Extract the [x, y] coordinate from the center of the cell holding the provided text.  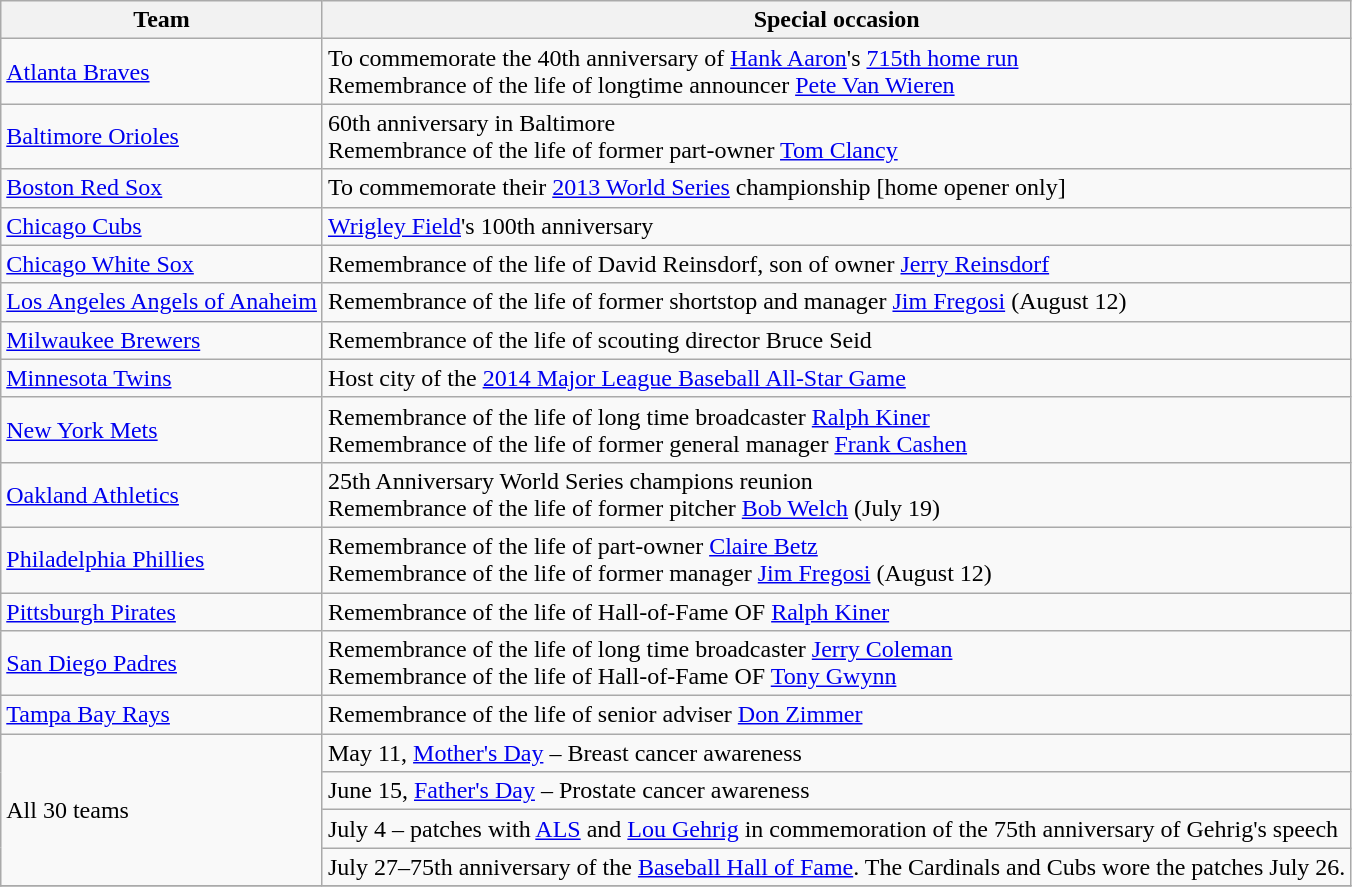
July 4 – patches with ALS and Lou Gehrig in commemoration of the 75th anniversary of Gehrig's speech [836, 829]
Pittsburgh Pirates [162, 611]
June 15, Father's Day – Prostate cancer awareness [836, 791]
To commemorate their 2013 World Series championship [home opener only] [836, 188]
Remembrance of the life of senior adviser Don Zimmer [836, 715]
Milwaukee Brewers [162, 340]
Remembrance of the life of long time broadcaster Ralph KinerRemembrance of the life of former general manager Frank Cashen [836, 430]
Remembrance of the life of former shortstop and manager Jim Fregosi (August 12) [836, 302]
Team [162, 20]
Philadelphia Phillies [162, 560]
Remembrance of the life of part-owner Claire BetzRemembrance of the life of former manager Jim Fregosi (August 12) [836, 560]
25th Anniversary World Series champions reunionRemembrance of the life of former pitcher Bob Welch (July 19) [836, 494]
Remembrance of the life of long time broadcaster Jerry ColemanRemembrance of the life of Hall-of-Fame OF Tony Gwynn [836, 664]
To commemorate the 40th anniversary of Hank Aaron's 715th home runRemembrance of the life of longtime announcer Pete Van Wieren [836, 72]
Baltimore Orioles [162, 136]
Chicago Cubs [162, 226]
Boston Red Sox [162, 188]
Chicago White Sox [162, 264]
Los Angeles Angels of Anaheim [162, 302]
Atlanta Braves [162, 72]
Remembrance of the life of Hall-of-Fame OF Ralph Kiner [836, 611]
Wrigley Field's 100th anniversary [836, 226]
All 30 teams [162, 810]
May 11, Mother's Day – Breast cancer awareness [836, 753]
Minnesota Twins [162, 378]
Tampa Bay Rays [162, 715]
New York Mets [162, 430]
San Diego Padres [162, 664]
Host city of the 2014 Major League Baseball All-Star Game [836, 378]
60th anniversary in BaltimoreRemembrance of the life of former part-owner Tom Clancy [836, 136]
Special occasion [836, 20]
Oakland Athletics [162, 494]
Remembrance of the life of scouting director Bruce Seid [836, 340]
July 27–75th anniversary of the Baseball Hall of Fame. The Cardinals and Cubs wore the patches July 26. [836, 867]
Remembrance of the life of David Reinsdorf, son of owner Jerry Reinsdorf [836, 264]
